Return [x, y] of the center of cell containing provided text 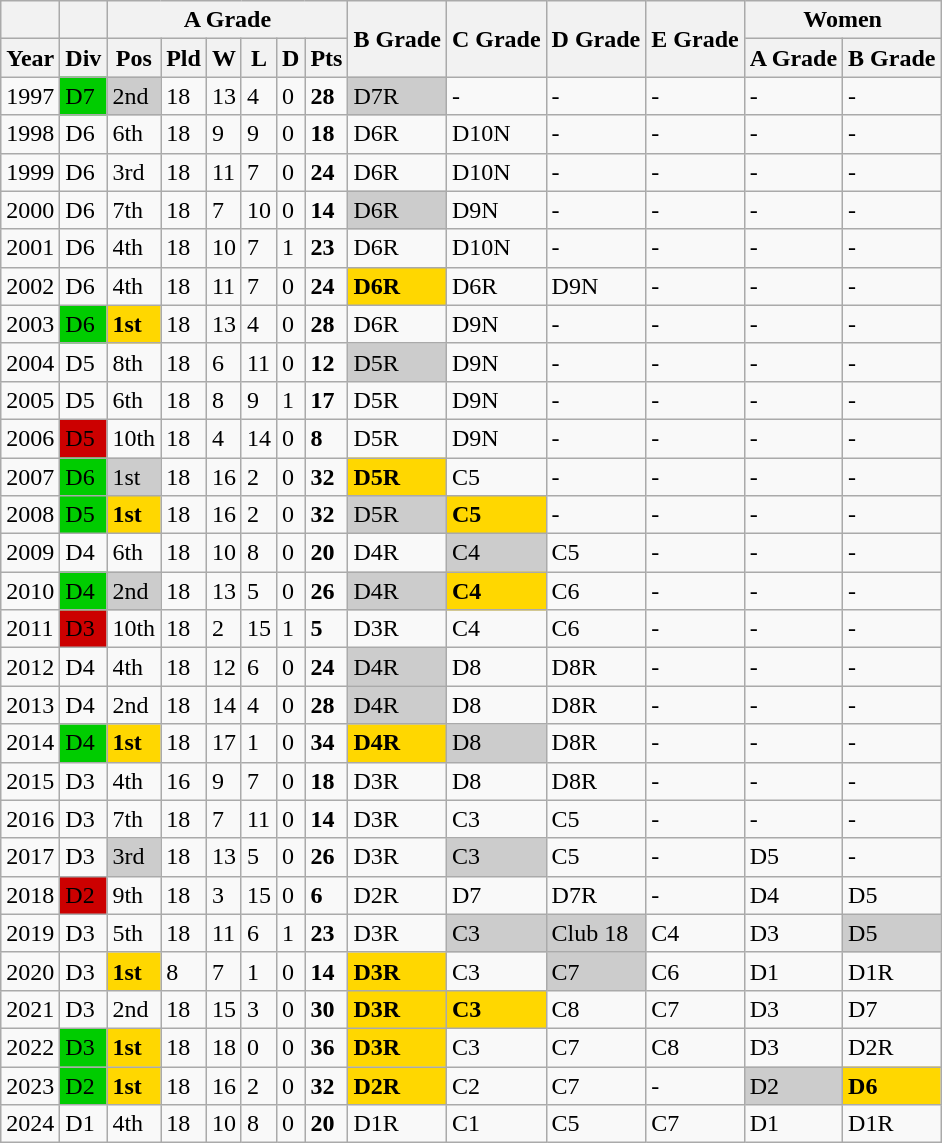
5th [134, 933]
2014 [30, 743]
2000 [30, 210]
C2 [496, 1085]
2013 [30, 705]
2024 [30, 1124]
9th [134, 895]
2008 [30, 515]
1999 [30, 172]
34 [326, 743]
D Grade [596, 39]
Year [30, 58]
36 [326, 1047]
2011 [30, 629]
2020 [30, 971]
2016 [30, 819]
E Grade [695, 39]
2017 [30, 857]
2009 [30, 553]
1998 [30, 134]
2005 [30, 400]
2004 [30, 362]
8th [134, 362]
2006 [30, 438]
Pts [326, 58]
2001 [30, 248]
Club 18 [596, 933]
2022 [30, 1047]
30 [326, 1009]
Pld [184, 58]
1997 [30, 96]
Women [842, 20]
Div [84, 58]
C Grade [496, 39]
2021 [30, 1009]
2003 [30, 324]
C1 [496, 1124]
Pos [134, 58]
W [224, 58]
2012 [30, 667]
2002 [30, 286]
L [258, 58]
2018 [30, 895]
D [290, 58]
2015 [30, 781]
2023 [30, 1085]
2019 [30, 933]
2010 [30, 591]
2007 [30, 477]
